From the cell containing the given text, extract its center point as (X, Y) coordinate. 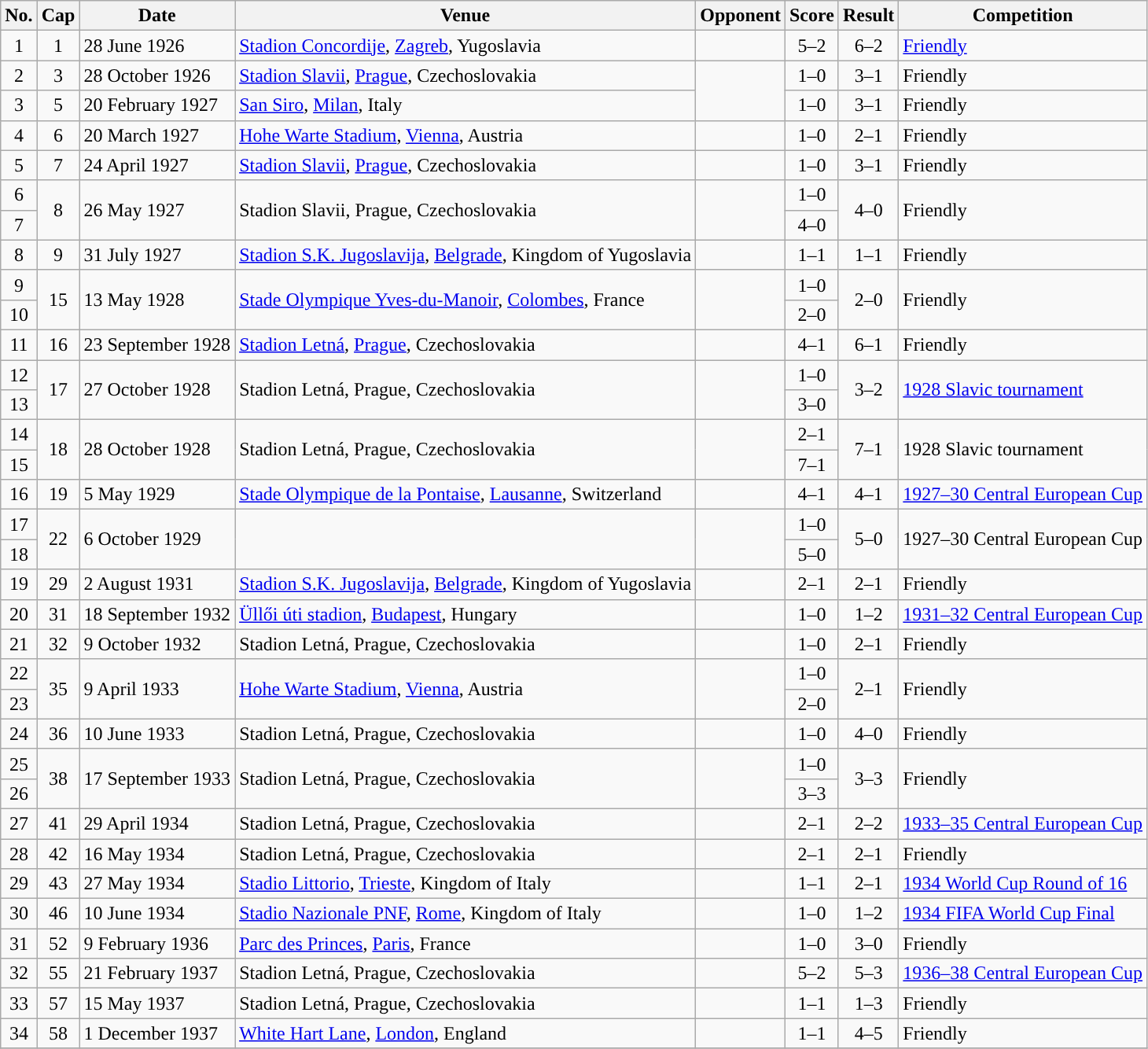
17 September 1933 (157, 778)
Result (868, 16)
Opponent (741, 16)
Date (157, 16)
14 (19, 435)
46 (58, 914)
2–2 (868, 823)
1933–35 Central European Cup (1023, 823)
Stade Olympique de la Pontaise, Lausanne, Switzerland (465, 495)
23 September 1928 (157, 344)
34 (19, 1033)
1934 FIFA World Cup Final (1023, 914)
Stadion Concordije, Zagreb, Yugoslavia (465, 46)
Stadio Nazionale PNF, Rome, Kingdom of Italy (465, 914)
55 (58, 974)
Competition (1023, 16)
5–3 (868, 974)
28 June 1926 (157, 46)
24 (19, 734)
26 (19, 793)
10 June 1934 (157, 914)
9 October 1932 (157, 644)
57 (58, 1003)
White Hart Lane, London, England (465, 1033)
4–5 (868, 1033)
26 May 1927 (157, 210)
43 (58, 884)
3–2 (868, 390)
35 (58, 689)
36 (58, 734)
24 April 1927 (157, 165)
4 (19, 135)
No. (19, 16)
42 (58, 853)
2 (19, 75)
Üllői úti stadion, Budapest, Hungary (465, 614)
13 (19, 405)
28 October 1926 (157, 75)
1–3 (868, 1003)
27 October 1928 (157, 390)
12 (19, 375)
28 October 1928 (157, 450)
33 (19, 1003)
23 (19, 704)
21 (19, 644)
San Siro, Milan, Italy (465, 105)
1936–38 Central European Cup (1023, 974)
58 (58, 1033)
Cap (58, 16)
20 March 1927 (157, 135)
16 May 1934 (157, 853)
2 August 1931 (157, 584)
Score (811, 16)
27 May 1934 (157, 884)
20 (19, 614)
6–1 (868, 344)
30 (19, 914)
27 (19, 823)
10 June 1933 (157, 734)
31 July 1927 (157, 255)
10 (19, 315)
1 December 1937 (157, 1033)
1934 World Cup Round of 16 (1023, 884)
38 (58, 778)
52 (58, 944)
41 (58, 823)
Venue (465, 16)
6–2 (868, 46)
Stade Olympique Yves-du-Manoir, Colombes, France (465, 300)
11 (19, 344)
6 October 1929 (157, 539)
15 May 1937 (157, 1003)
9 February 1936 (157, 944)
28 (19, 853)
18 September 1932 (157, 614)
25 (19, 764)
Stadio Littorio, Trieste, Kingdom of Italy (465, 884)
1931–32 Central European Cup (1023, 614)
9 April 1933 (157, 689)
Parc des Princes, Paris, France (465, 944)
20 February 1927 (157, 105)
5 May 1929 (157, 495)
21 February 1937 (157, 974)
13 May 1928 (157, 300)
29 April 1934 (157, 823)
